Output the (x, y) coordinate of the center of the cell containing the given text.  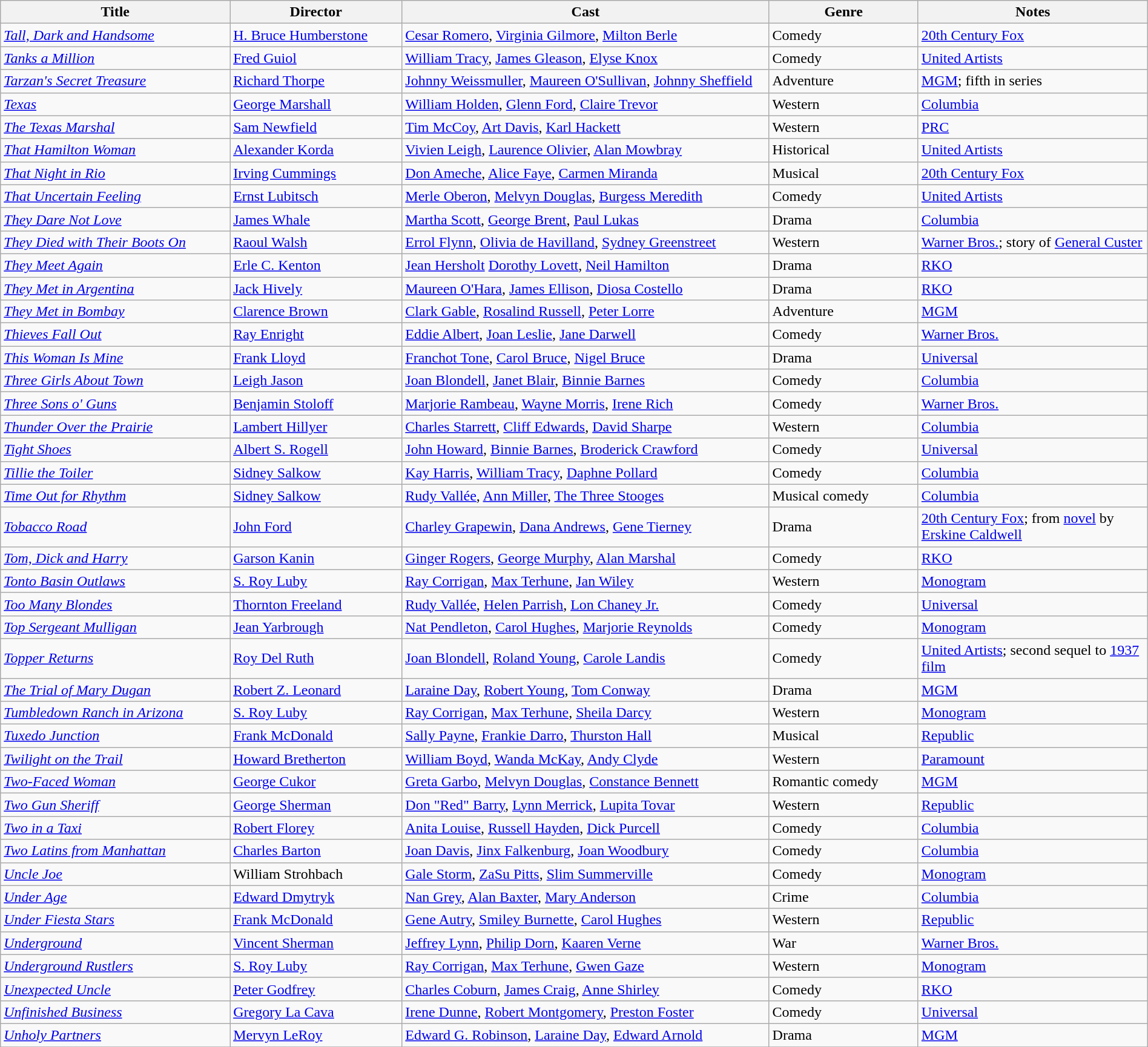
Unfinished Business (115, 1012)
Edward Dmytryk (316, 897)
Clarence Brown (316, 312)
Twilight on the Trail (115, 759)
Tight Shoes (115, 450)
Maureen O'Hara, James Ellison, Diosa Costello (586, 289)
Charles Starrett, Cliff Edwards, David Sharpe (586, 427)
Gale Storm, ZaSu Pitts, Slim Summerville (586, 874)
Joan Blondell, Janet Blair, Binnie Barnes (586, 381)
Thunder Over the Prairie (115, 427)
Sam Newfield (316, 127)
Ray Corrigan, Max Terhune, Gwen Gaze (586, 966)
Jack Hively (316, 289)
Title (115, 12)
Ernst Lubitsch (316, 196)
That Night in Rio (115, 173)
Joan Davis, Jinx Falkenburg, Joan Woodbury (586, 851)
Top Sergeant Mulligan (115, 627)
Clark Gable, Rosalind Russell, Peter Lorre (586, 312)
Tarzan's Secret Treasure (115, 81)
War (843, 943)
Vivien Leigh, Laurence Olivier, Alan Mowbray (586, 150)
Rudy Vallée, Ann Miller, The Three Stooges (586, 496)
This Woman Is Mine (115, 358)
Ray Enright (316, 335)
The Texas Marshal (115, 127)
Don "Red" Barry, Lynn Merrick, Lupita Tovar (586, 805)
Under Age (115, 897)
Time Out for Rhythm (115, 496)
Two Latins from Manhattan (115, 851)
Robert Z. Leonard (316, 689)
James Whale (316, 219)
Two-Faced Woman (115, 782)
William Tracy, James Gleason, Elyse Knox (586, 58)
Don Ameche, Alice Faye, Carmen Miranda (586, 173)
They Met in Argentina (115, 289)
Musical comedy (843, 496)
Nat Pendleton, Carol Hughes, Marjorie Reynolds (586, 627)
George Sherman (316, 805)
Merle Oberon, Melvyn Douglas, Burgess Meredith (586, 196)
They Dare Not Love (115, 219)
Nan Grey, Alan Baxter, Mary Anderson (586, 897)
Peter Godfrey (316, 989)
Cesar Romero, Virginia Gilmore, Milton Berle (586, 35)
Alexander Korda (316, 150)
Tim McCoy, Art Davis, Karl Hackett (586, 127)
They Died with Their Boots On (115, 242)
Gene Autry, Smiley Burnette, Carol Hughes (586, 920)
Tanks a Million (115, 58)
Tuxedo Junction (115, 736)
Vincent Sherman (316, 943)
They Met in Bombay (115, 312)
Anita Louise, Russell Hayden, Dick Purcell (586, 828)
Errol Flynn, Olivia de Havilland, Sydney Greenstreet (586, 242)
Charles Barton (316, 851)
Laraine Day, Robert Young, Tom Conway (586, 689)
Charles Coburn, James Craig, Anne Shirley (586, 989)
MGM; fifth in series (1033, 81)
Richard Thorpe (316, 81)
They Meet Again (115, 265)
Romantic comedy (843, 782)
20th Century Fox; from novel by Erskine Caldwell (1033, 527)
Director (316, 12)
Irving Cummings (316, 173)
Charley Grapewin, Dana Andrews, Gene Tierney (586, 527)
Warner Bros.; story of General Custer (1033, 242)
Crime (843, 897)
Thornton Freeland (316, 604)
Cast (586, 12)
Raoul Walsh (316, 242)
Paramount (1033, 759)
Genre (843, 12)
That Hamilton Woman (115, 150)
John Ford (316, 527)
Tumbledown Ranch in Arizona (115, 713)
Kay Harris, William Tracy, Daphne Pollard (586, 473)
Three Girls About Town (115, 381)
United Artists; second sequel to 1937 film (1033, 658)
Johnny Weissmuller, Maureen O'Sullivan, Johnny Sheffield (586, 81)
William Boyd, Wanda McKay, Andy Clyde (586, 759)
Tillie the Toiler (115, 473)
Ray Corrigan, Max Terhune, Jan Wiley (586, 581)
Garson Kanin (316, 558)
Tall, Dark and Handsome (115, 35)
Three Sons o' Guns (115, 404)
Leigh Jason (316, 381)
Frank Lloyd (316, 358)
Joan Blondell, Roland Young, Carole Landis (586, 658)
The Trial of Mary Dugan (115, 689)
Topper Returns (115, 658)
Mervyn LeRoy (316, 1035)
Two Gun Sheriff (115, 805)
Edward G. Robinson, Laraine Day, Edward Arnold (586, 1035)
Uncle Joe (115, 874)
William Holden, Glenn Ford, Claire Trevor (586, 104)
Tom, Dick and Harry (115, 558)
Marjorie Rambeau, Wayne Morris, Irene Rich (586, 404)
Thieves Fall Out (115, 335)
William Strohbach (316, 874)
Sally Payne, Frankie Darro, Thurston Hall (586, 736)
Martha Scott, George Brent, Paul Lukas (586, 219)
Ginger Rogers, George Murphy, Alan Marshal (586, 558)
Gregory La Cava (316, 1012)
PRC (1033, 127)
Jean Hersholt Dorothy Lovett, Neil Hamilton (586, 265)
Ray Corrigan, Max Terhune, Sheila Darcy (586, 713)
That Uncertain Feeling (115, 196)
George Marshall (316, 104)
Jeffrey Lynn, Philip Dorn, Kaaren Verne (586, 943)
Two in a Taxi (115, 828)
Fred Guiol (316, 58)
Franchot Tone, Carol Bruce, Nigel Bruce (586, 358)
Unexpected Uncle (115, 989)
John Howard, Binnie Barnes, Broderick Crawford (586, 450)
Howard Bretherton (316, 759)
Irene Dunne, Robert Montgomery, Preston Foster (586, 1012)
Roy Del Ruth (316, 658)
Rudy Vallée, Helen Parrish, Lon Chaney Jr. (586, 604)
Tobacco Road (115, 527)
Lambert Hillyer (316, 427)
Under Fiesta Stars (115, 920)
Historical (843, 150)
Texas (115, 104)
Greta Garbo, Melvyn Douglas, Constance Bennett (586, 782)
Underground Rustlers (115, 966)
Albert S. Rogell (316, 450)
Too Many Blondes (115, 604)
George Cukor (316, 782)
Erle C. Kenton (316, 265)
Tonto Basin Outlaws (115, 581)
Unholy Partners (115, 1035)
Underground (115, 943)
H. Bruce Humberstone (316, 35)
Notes (1033, 12)
Eddie Albert, Joan Leslie, Jane Darwell (586, 335)
Robert Florey (316, 828)
Benjamin Stoloff (316, 404)
Jean Yarbrough (316, 627)
